Scan for the cell matching the given text and deliver its (x, y) coordinate at center. 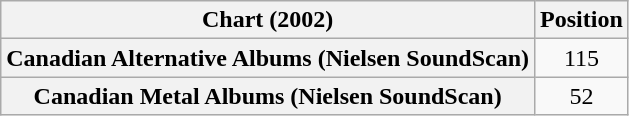
Canadian Metal Albums (Nielsen SoundScan) (268, 96)
Canadian Alternative Albums (Nielsen SoundScan) (268, 58)
Chart (2002) (268, 20)
115 (582, 58)
52 (582, 96)
Position (582, 20)
